Return (X, Y) of the center of cell containing provided text 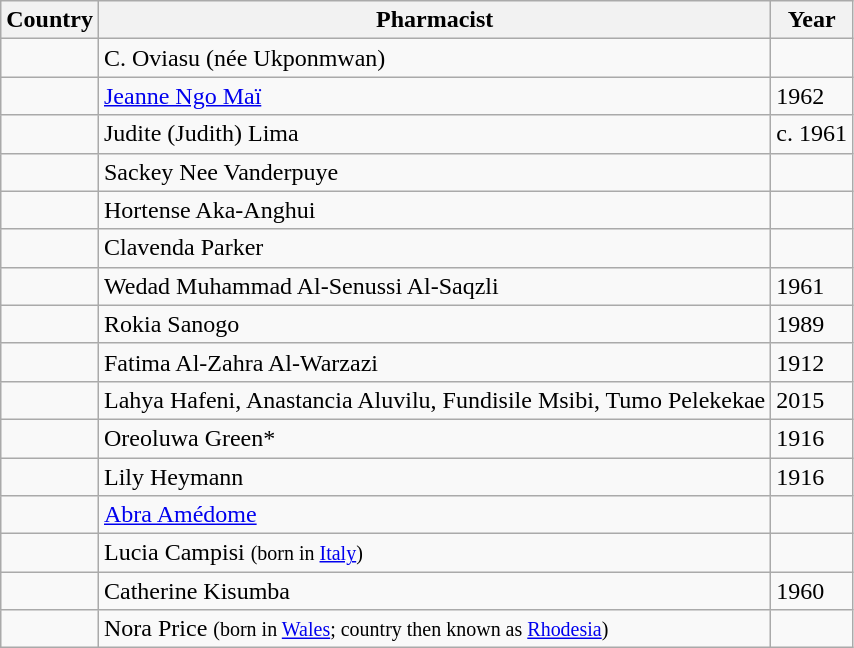
1960 (812, 591)
Hortense Aka-Anghui (434, 210)
Pharmacist (434, 20)
Lahya Hafeni, Anastancia Aluvilu, Fundisile Msibi, Tumo Pelekekae (434, 400)
c. 1961 (812, 134)
1989 (812, 324)
Fatima Al-Zahra Al-Warzazi (434, 362)
1961 (812, 286)
Lucia Campisi (born in Italy) (434, 553)
Abra Amédome (434, 515)
Wedad Muhammad Al-Senussi Al-Saqzli (434, 286)
1962 (812, 96)
Oreoluwa Green* (434, 438)
Rokia Sanogo (434, 324)
Clavenda Parker (434, 248)
Lily Heymann (434, 477)
Country (50, 20)
Nora Price (born in Wales; country then known as Rhodesia) (434, 629)
Jeanne Ngo Maï (434, 96)
Year (812, 20)
Sackey Nee Vanderpuye (434, 172)
Catherine Kisumba (434, 591)
1912 (812, 362)
2015 (812, 400)
Judite (Judith) Lima (434, 134)
C. Oviasu (née Ukponmwan) (434, 58)
